For the text-containing cell, return its midpoint in [x, y] coordinate format. 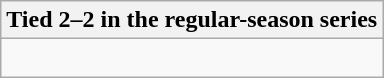
Tied 2–2 in the regular-season series [192, 20]
